Find where the given text appears and provide that cell's center as (x, y) coordinate. 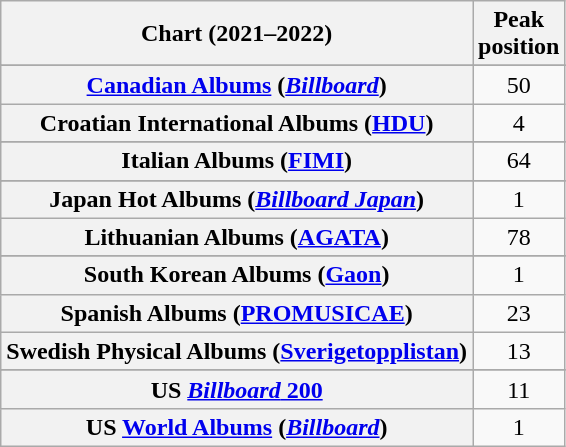
Canadian Albums (Billboard) (237, 85)
South Korean Albums (Gaon) (237, 275)
11 (519, 389)
Peakposition (519, 34)
50 (519, 85)
64 (519, 161)
4 (519, 123)
US World Albums (Billboard) (237, 427)
78 (519, 237)
US Billboard 200 (237, 389)
Spanish Albums (PROMUSICAE) (237, 313)
Japan Hot Albums (Billboard Japan) (237, 199)
Swedish Physical Albums (Sverigetopplistan) (237, 351)
Italian Albums (FIMI) (237, 161)
Lithuanian Albums (AGATA) (237, 237)
13 (519, 351)
Croatian International Albums (HDU) (237, 123)
Chart (2021–2022) (237, 34)
23 (519, 313)
